From the cell containing the given text, extract its center point as (X, Y) coordinate. 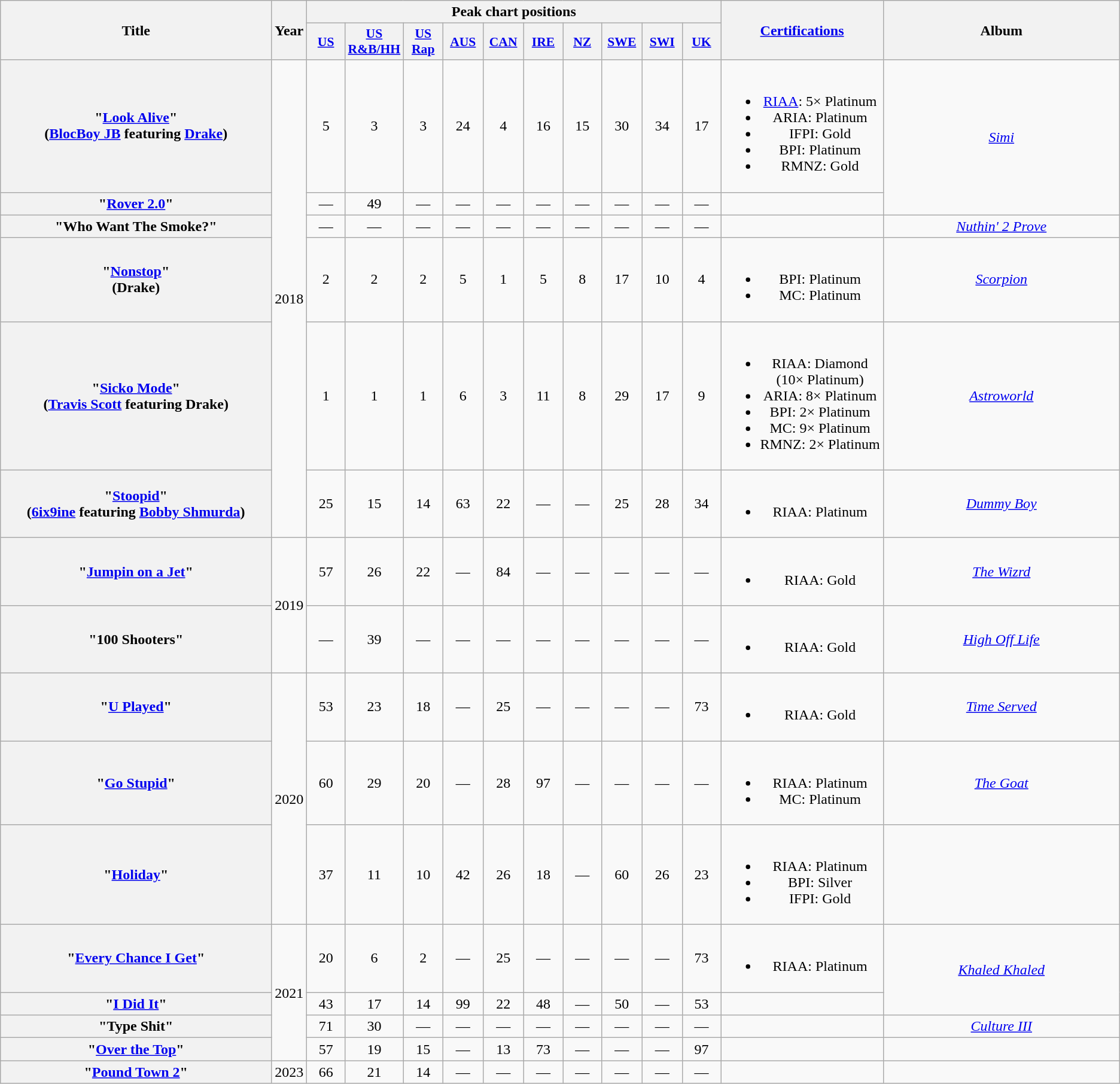
Year (290, 30)
Dummy Boy (1002, 504)
RIAA: 5× PlatinumARIA: PlatinumIFPI: GoldBPI: PlatinumRMNZ: Gold (802, 126)
RIAA: PlatinumBPI: SilverIFPI: Gold (802, 875)
NZ (582, 42)
USR&B/HH (375, 42)
2023 (290, 1072)
9 (701, 396)
Peak chart positions (514, 12)
2019 (290, 605)
"Pound Town 2" (136, 1072)
39 (375, 639)
Time Served (1002, 706)
"Sicko Mode"(Travis Scott featuring Drake) (136, 396)
SWE (622, 42)
"U Played" (136, 706)
RIAA: PlatinumMC: Platinum (802, 783)
Culture III (1002, 1027)
63 (463, 504)
The Goat (1002, 783)
19 (375, 1049)
66 (326, 1072)
49 (375, 204)
AUS (463, 42)
UK (701, 42)
Nuthin' 2 Prove (1002, 226)
The Wizrd (1002, 571)
71 (326, 1027)
16 (543, 126)
43 (326, 1004)
"Look Alive"(BlocBoy JB featuring Drake) (136, 126)
"Holiday" (136, 875)
"Jumpin on a Jet" (136, 571)
BPI: PlatinumMC: Platinum (802, 280)
"Nonstop"(Drake) (136, 280)
"100 Shooters" (136, 639)
SWI (662, 42)
2018 (290, 299)
48 (543, 1004)
2021 (290, 992)
RIAA: Diamond (10× Platinum)ARIA: 8× PlatinumBPI: 2× PlatinumMC: 9× PlatinumRMNZ: 2× Platinum (802, 396)
37 (326, 875)
"Stoopid"(6ix9ine featuring Bobby Shmurda) (136, 504)
Khaled Khaled (1002, 970)
US (326, 42)
"Rover 2.0" (136, 204)
"Every Chance I Get" (136, 959)
"Who Want The Smoke?" (136, 226)
42 (463, 875)
Album (1002, 30)
2020 (290, 798)
24 (463, 126)
"Over the Top" (136, 1049)
High Off Life (1002, 639)
99 (463, 1004)
Astroworld (1002, 396)
84 (503, 571)
13 (503, 1049)
21 (375, 1072)
Title (136, 30)
"I Did It" (136, 1004)
CAN (503, 42)
50 (622, 1004)
"Type Shit" (136, 1027)
"Go Stupid" (136, 783)
USRap (423, 42)
Simi (1002, 138)
Scorpion (1002, 280)
Certifications (802, 30)
IRE (543, 42)
